Search for the cell housing the specified text and yield its (X, Y) center coordinate. 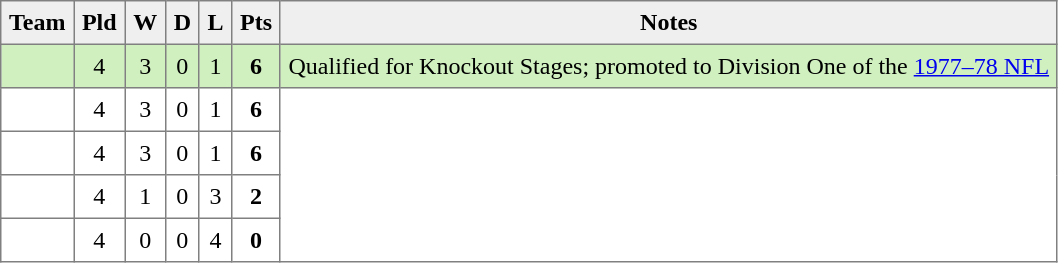
D (182, 23)
L (216, 23)
Qualified for Knockout Stages; promoted to Division One of the 1977–78 NFL (668, 66)
2 (256, 197)
Pld (100, 23)
Team (38, 23)
W (145, 23)
Pts (256, 23)
Notes (668, 23)
